Provide the (x, y) coordinate of the cell's center where the given text is located.  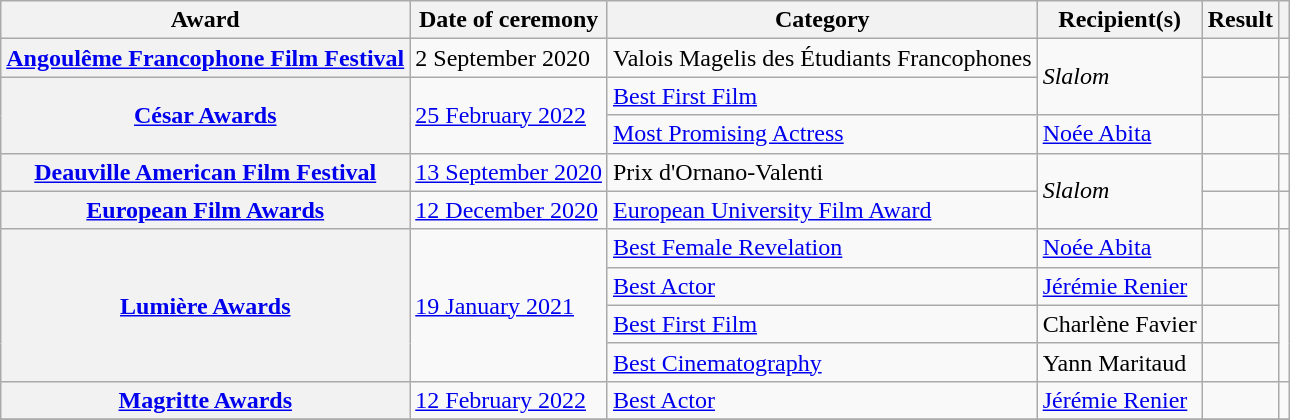
12 December 2020 (509, 210)
Most Promising Actress (822, 134)
European Film Awards (206, 210)
Prix d'Ornano-Valenti (822, 172)
Magritte Awards (206, 400)
Category (822, 20)
2 September 2020 (509, 58)
Deauville American Film Festival (206, 172)
13 September 2020 (509, 172)
Result (1240, 20)
Valois Magelis des Étudiants Francophones (822, 58)
Best Female Revelation (822, 248)
César Awards (206, 115)
Angoulême Francophone Film Festival (206, 58)
Lumière Awards (206, 305)
Award (206, 20)
Date of ceremony (509, 20)
European University Film Award (822, 210)
25 February 2022 (509, 115)
Charlène Favier (1120, 324)
Yann Maritaud (1120, 362)
Best Cinematography (822, 362)
Recipient(s) (1120, 20)
19 January 2021 (509, 305)
12 February 2022 (509, 400)
